Extract the (X, Y) coordinate from the center of the cell holding the provided text.  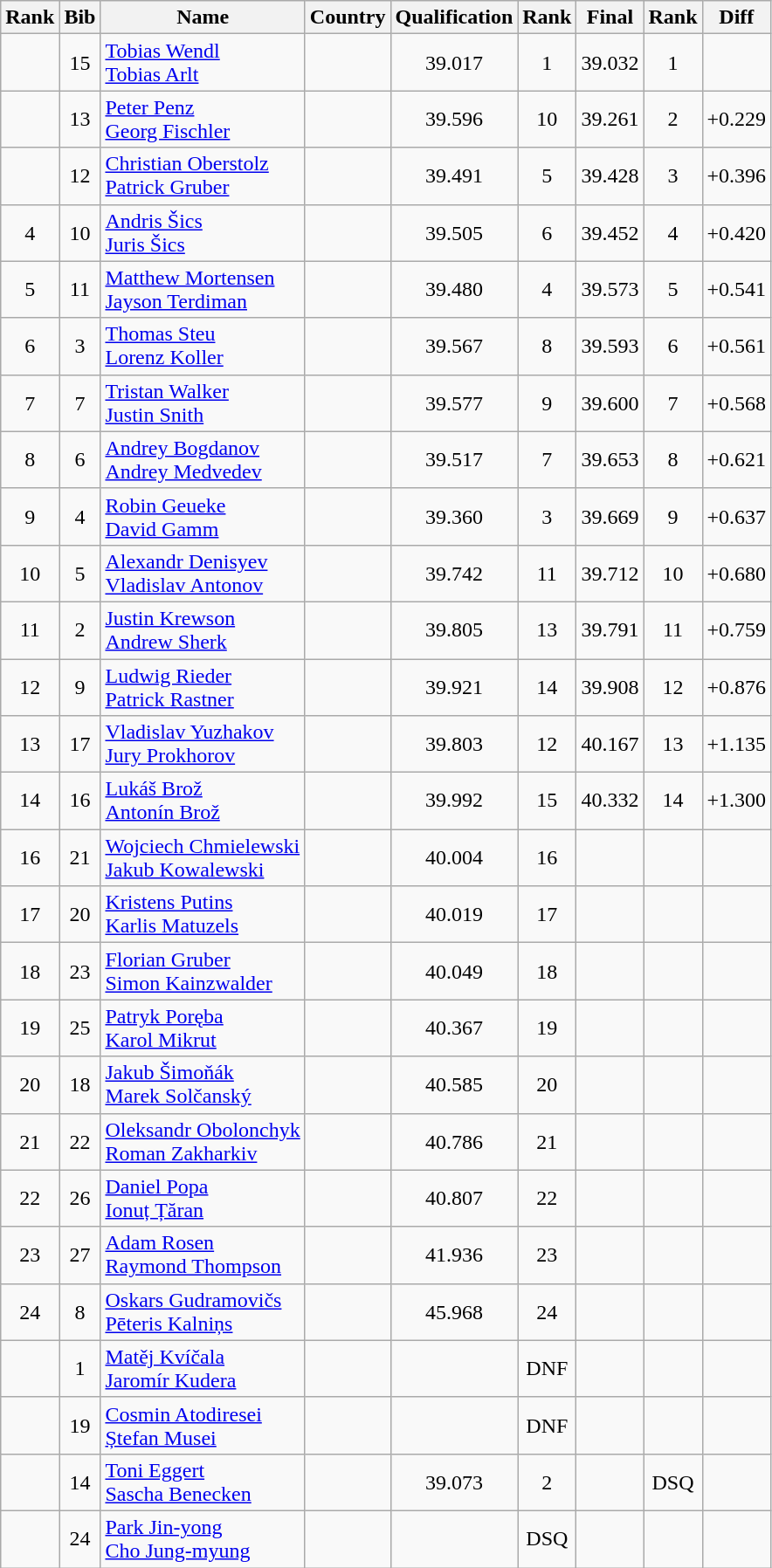
Adam RosenRaymond Thompson (203, 1255)
Lukáš BrožAntonín Brož (203, 801)
+0.229 (737, 119)
+0.876 (737, 686)
Country (348, 17)
+0.759 (737, 630)
Oskars GudramovičsPēteris Kalniņs (203, 1311)
45.968 (454, 1311)
Daniel PopaIonuț Țăran (203, 1198)
Patryk PorębaKarol Mikrut (203, 1028)
39.428 (610, 176)
Andrey BogdanovAndrey Medvedev (203, 459)
41.936 (454, 1255)
39.452 (610, 232)
Wojciech ChmielewskiJakub Kowalewski (203, 857)
26 (80, 1198)
Tobias WendlTobias Arlt (203, 63)
39.669 (610, 517)
40.367 (454, 1028)
39.805 (454, 630)
Peter PenzGeorg Fischler (203, 119)
Bib (80, 17)
39.505 (454, 232)
Ludwig RiederPatrick Rastner (203, 686)
Florian GruberSimon Kainzwalder (203, 971)
Thomas SteuLorenz Koller (203, 346)
40.786 (454, 1142)
39.567 (454, 346)
Andris ŠicsJuris Šics (203, 232)
Oleksandr ObolonchykRoman Zakharkiv (203, 1142)
39.577 (454, 403)
40.807 (454, 1198)
40.332 (610, 801)
39.908 (610, 686)
40.049 (454, 971)
39.480 (454, 290)
Name (203, 17)
+0.541 (737, 290)
Matthew MortensenJayson Terdiman (203, 290)
Toni EggertSascha Benecken (203, 1482)
+0.568 (737, 403)
Vladislav YuzhakovJury Prokhorov (203, 744)
+0.420 (737, 232)
39.742 (454, 573)
39.573 (610, 290)
Christian OberstolzPatrick Gruber (203, 176)
+1.300 (737, 801)
39.803 (454, 744)
Matěj KvíčalaJaromír Kudera (203, 1369)
Alexandr DenisyevVladislav Antonov (203, 573)
Qualification (454, 17)
39.921 (454, 686)
39.791 (610, 630)
40.019 (454, 915)
39.261 (610, 119)
39.600 (610, 403)
+0.680 (737, 573)
40.004 (454, 857)
+0.396 (737, 176)
+1.135 (737, 744)
39.596 (454, 119)
39.017 (454, 63)
39.593 (610, 346)
27 (80, 1255)
39.992 (454, 801)
39.360 (454, 517)
39.073 (454, 1482)
39.517 (454, 459)
40.167 (610, 744)
Final (610, 17)
39.653 (610, 459)
39.491 (454, 176)
Justin KrewsonAndrew Sherk (203, 630)
Tristan WalkerJustin Snith (203, 403)
+0.621 (737, 459)
40.585 (454, 1084)
39.712 (610, 573)
+0.637 (737, 517)
39.032 (610, 63)
+0.561 (737, 346)
25 (80, 1028)
Diff (737, 17)
Cosmin AtodireseiȘtefan Musei (203, 1425)
Jakub ŠimoňákMarek Solčanský (203, 1084)
Park Jin-yongCho Jung-myung (203, 1538)
Robin GeuekeDavid Gamm (203, 517)
Kristens PutinsKarlis Matuzels (203, 915)
